Locate the cell with the specified text and output its (x, y) center coordinate. 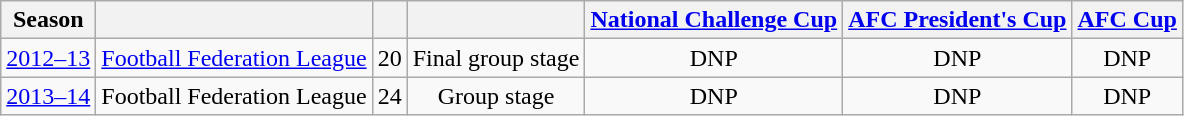
24 (390, 96)
AFC Cup (1127, 20)
20 (390, 58)
Season (48, 20)
Final group stage (496, 58)
AFC President's Cup (958, 20)
2013–14 (48, 96)
2012–13 (48, 58)
National Challenge Cup (714, 20)
Group stage (496, 96)
